Search for the cell housing the specified text and yield its (X, Y) center coordinate. 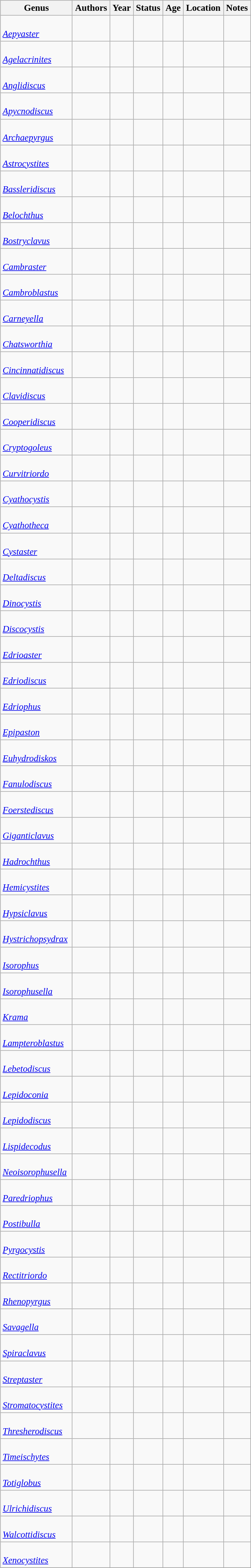
Cyathotheca (36, 520)
Cambroblastus (36, 288)
Lampteroblastus (36, 1037)
Postibulla (36, 1218)
Lepidodiscus (36, 1115)
Bassleridiscus (36, 183)
Rectitriordo (36, 1270)
Cystaster (36, 545)
Hemicystites (36, 882)
Ulrichidiscus (36, 1503)
Lebetodiscus (36, 1063)
Curvitriordo (36, 469)
Neoisorophusella (36, 1167)
Astrocystites (36, 158)
Status (148, 8)
Hadrochthus (36, 856)
Discocystis (36, 623)
Isorophusella (36, 986)
Age (173, 8)
Paredriophus (36, 1193)
Apycnodiscus (36, 106)
Walcottidiscus (36, 1529)
Hypsiclavus (36, 908)
Carneyella (36, 313)
Edriophus (36, 701)
Pyrgocystis (36, 1245)
Aepyaster (36, 29)
Edrioaster (36, 650)
Dinocystis (36, 598)
Cincinnatidiscus (36, 364)
Deltadiscus (36, 572)
Lepidoconia (36, 1089)
Euhydrodiskos (36, 753)
Isorophus (36, 960)
Chatsworthia (36, 339)
Lispidecodus (36, 1141)
Epipaston (36, 727)
Authors (91, 8)
Spiraclavus (36, 1348)
Giganticlavus (36, 831)
Timeischytes (36, 1451)
Anglidiscus (36, 80)
Notes (237, 8)
Rhenopyrgus (36, 1296)
Streptaster (36, 1374)
Edriodiscus (36, 675)
Genus (36, 8)
Bostryclavus (36, 236)
Year (121, 8)
Krama (36, 1012)
Foerstediscus (36, 804)
Archaepyrgus (36, 132)
Thresherodiscus (36, 1426)
Hystrichopsydrax (36, 934)
Cambraster (36, 261)
Clavidiscus (36, 391)
Stromatocystites (36, 1399)
Savagella (36, 1322)
Fanulodiscus (36, 779)
Cooperidiscus (36, 417)
Xenocystites (36, 1555)
Cyathocystis (36, 494)
Cryptogoleus (36, 442)
Totiglobus (36, 1477)
Location (203, 8)
Belochthus (36, 210)
Agelacrinites (36, 54)
